Detect which cell encompasses the target text, then output its (X, Y) center coordinate. 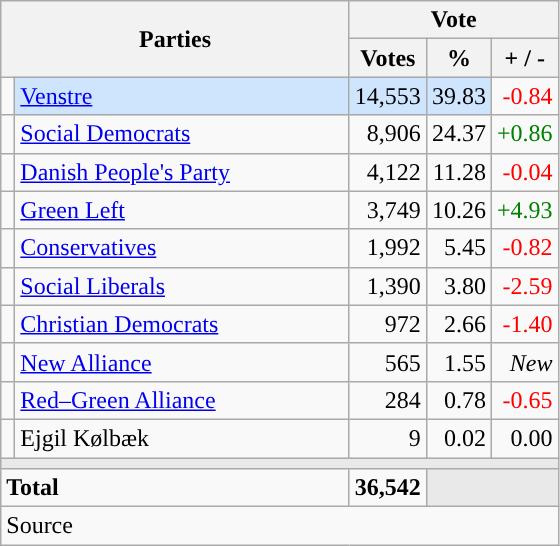
New Alliance (182, 362)
1,992 (388, 248)
Votes (388, 58)
36,542 (388, 488)
10.26 (458, 210)
1,390 (388, 286)
972 (388, 324)
1.55 (458, 362)
Vote (454, 20)
Danish People's Party (182, 172)
11.28 (458, 172)
0.78 (458, 400)
Green Left (182, 210)
-0.84 (524, 96)
8,906 (388, 134)
Total (176, 488)
+ / - (524, 58)
Red–Green Alliance (182, 400)
2.66 (458, 324)
9 (388, 438)
Conservatives (182, 248)
0.00 (524, 438)
5.45 (458, 248)
284 (388, 400)
-0.82 (524, 248)
3,749 (388, 210)
24.37 (458, 134)
-0.04 (524, 172)
39.83 (458, 96)
Parties (176, 39)
+4.93 (524, 210)
4,122 (388, 172)
Venstre (182, 96)
-2.59 (524, 286)
Source (280, 526)
-1.40 (524, 324)
Christian Democrats (182, 324)
565 (388, 362)
Social Democrats (182, 134)
+0.86 (524, 134)
Social Liberals (182, 286)
3.80 (458, 286)
0.02 (458, 438)
% (458, 58)
-0.65 (524, 400)
Ejgil Kølbæk (182, 438)
New (524, 362)
14,553 (388, 96)
